Extract the [x, y] coordinate from the center of the cell holding the provided text.  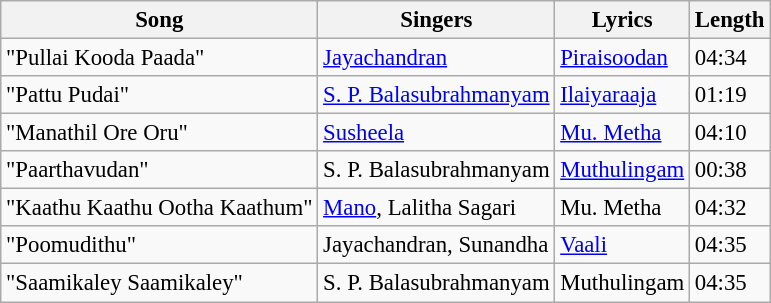
Jayachandran, Sunandha [436, 245]
"Kaathu Kaathu Ootha Kaathum" [160, 208]
Ilaiyaraaja [622, 95]
00:38 [730, 170]
Length [730, 20]
Jayachandran [436, 58]
04:10 [730, 133]
"Poomudithu" [160, 245]
Piraisoodan [622, 58]
"Manathil Ore Oru" [160, 133]
"Saamikaley Saamikaley" [160, 283]
Mano, Lalitha Sagari [436, 208]
04:34 [730, 58]
Singers [436, 20]
"Pattu Pudai" [160, 95]
"Pullai Kooda Paada" [160, 58]
01:19 [730, 95]
Lyrics [622, 20]
Susheela [436, 133]
04:32 [730, 208]
Song [160, 20]
"Paarthavudan" [160, 170]
Vaali [622, 245]
